Search for the cell housing the specified text and yield its (x, y) center coordinate. 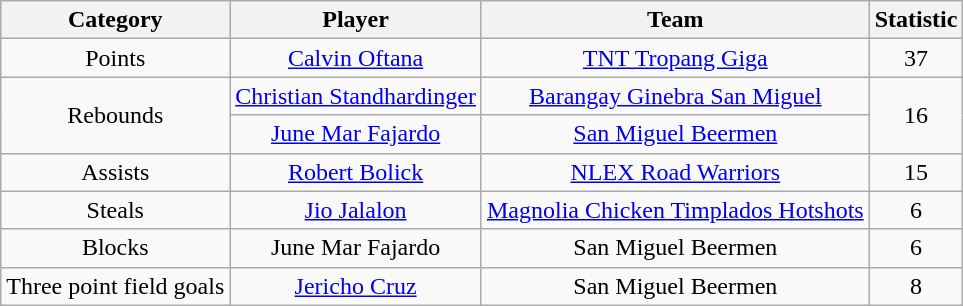
Calvin Oftana (356, 58)
Steals (116, 210)
Three point field goals (116, 286)
Statistic (916, 20)
Category (116, 20)
16 (916, 115)
Barangay Ginebra San Miguel (675, 96)
Assists (116, 172)
Jio Jalalon (356, 210)
Rebounds (116, 115)
Robert Bolick (356, 172)
NLEX Road Warriors (675, 172)
15 (916, 172)
Points (116, 58)
Team (675, 20)
TNT Tropang Giga (675, 58)
Magnolia Chicken Timplados Hotshots (675, 210)
8 (916, 286)
Blocks (116, 248)
37 (916, 58)
Christian Standhardinger (356, 96)
Player (356, 20)
Jericho Cruz (356, 286)
